Extract the [X, Y] coordinate from the center of the cell holding the provided text.  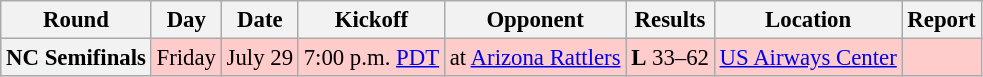
US Airways Center [808, 58]
7:00 p.m. PDT [371, 58]
Location [808, 20]
Opponent [534, 20]
Day [186, 20]
Friday [186, 58]
NC Semifinals [76, 58]
L 33–62 [670, 58]
Date [260, 20]
July 29 [260, 58]
Kickoff [371, 20]
at Arizona Rattlers [534, 58]
Round [76, 20]
Report [942, 20]
Results [670, 20]
